Output the (x, y) coordinate of the center of the cell containing the given text.  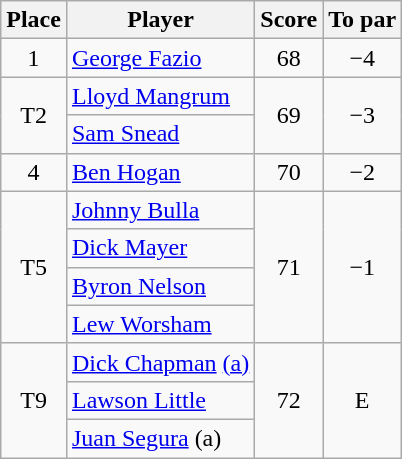
Johnny Bulla (160, 210)
68 (289, 58)
E (362, 400)
Byron Nelson (160, 286)
Lawson Little (160, 400)
Player (160, 20)
Ben Hogan (160, 172)
T5 (34, 267)
Lew Worsham (160, 324)
Sam Snead (160, 134)
To par (362, 20)
−2 (362, 172)
George Fazio (160, 58)
Score (289, 20)
T2 (34, 115)
71 (289, 267)
Lloyd Mangrum (160, 96)
−3 (362, 115)
Dick Mayer (160, 248)
4 (34, 172)
70 (289, 172)
69 (289, 115)
−4 (362, 58)
Juan Segura (a) (160, 438)
Dick Chapman (a) (160, 362)
T9 (34, 400)
1 (34, 58)
72 (289, 400)
Place (34, 20)
−1 (362, 267)
